Find where the given text appears and provide that cell's center as (X, Y) coordinate. 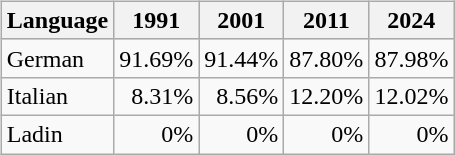
12.02% (412, 96)
91.44% (242, 58)
2011 (326, 20)
8.56% (242, 96)
91.69% (156, 58)
87.98% (412, 58)
1991 (156, 20)
2024 (412, 20)
87.80% (326, 58)
2001 (242, 20)
Language (57, 20)
Ladin (57, 134)
Italian (57, 96)
12.20% (326, 96)
8.31% (156, 96)
German (57, 58)
